Provide the [x, y] coordinate of the cell's center where the given text is located.  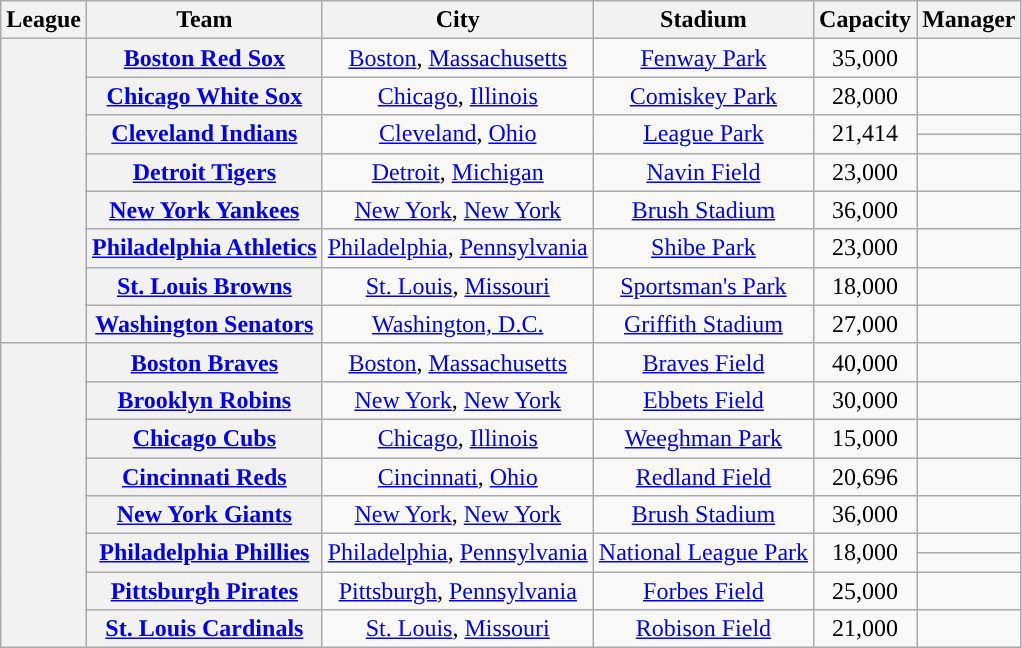
Manager [969, 20]
New York Yankees [204, 210]
Robison Field [703, 629]
Chicago Cubs [204, 438]
League [44, 20]
Comiskey Park [703, 96]
Weeghman Park [703, 438]
Brooklyn Robins [204, 400]
National League Park [703, 553]
35,000 [866, 58]
Pittsburgh, Pennsylvania [458, 591]
Philadelphia Phillies [204, 553]
25,000 [866, 591]
Braves Field [703, 362]
Sportsman's Park [703, 286]
20,696 [866, 477]
Philadelphia Athletics [204, 248]
Shibe Park [703, 248]
Pittsburgh Pirates [204, 591]
21,414 [866, 134]
Stadium [703, 20]
28,000 [866, 96]
Griffith Stadium [703, 324]
Forbes Field [703, 591]
21,000 [866, 629]
Fenway Park [703, 58]
City [458, 20]
Team [204, 20]
Redland Field [703, 477]
40,000 [866, 362]
Navin Field [703, 172]
Washington Senators [204, 324]
New York Giants [204, 515]
Cleveland Indians [204, 134]
Detroit Tigers [204, 172]
27,000 [866, 324]
Detroit, Michigan [458, 172]
Ebbets Field [703, 400]
Cleveland, Ohio [458, 134]
League Park [703, 134]
Cincinnati, Ohio [458, 477]
Cincinnati Reds [204, 477]
Capacity [866, 20]
15,000 [866, 438]
Washington, D.C. [458, 324]
30,000 [866, 400]
St. Louis Browns [204, 286]
Boston Red Sox [204, 58]
Chicago White Sox [204, 96]
St. Louis Cardinals [204, 629]
Boston Braves [204, 362]
